Identify which cell holds the provided text, then report its (x, y) central coordinate. 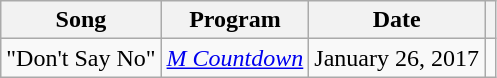
M Countdown (235, 58)
Song (81, 20)
"Don't Say No" (81, 58)
Program (235, 20)
January 26, 2017 (397, 58)
Date (397, 20)
